Return (x, y) of the center of cell containing provided text 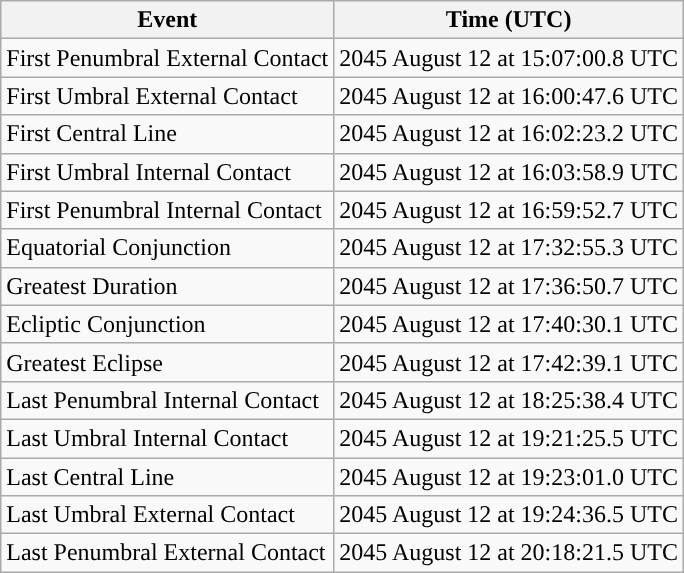
2045 August 12 at 18:25:38.4 UTC (509, 400)
2045 August 12 at 17:36:50.7 UTC (509, 286)
Last Umbral Internal Contact (168, 438)
2045 August 12 at 15:07:00.8 UTC (509, 58)
2045 August 12 at 16:59:52.7 UTC (509, 210)
2045 August 12 at 19:23:01.0 UTC (509, 477)
First Penumbral External Contact (168, 58)
2045 August 12 at 16:00:47.6 UTC (509, 96)
First Central Line (168, 134)
2045 August 12 at 19:24:36.5 UTC (509, 515)
First Umbral Internal Contact (168, 172)
Last Umbral External Contact (168, 515)
Time (UTC) (509, 20)
Last Central Line (168, 477)
Equatorial Conjunction (168, 248)
2045 August 12 at 17:42:39.1 UTC (509, 362)
Event (168, 20)
2045 August 12 at 19:21:25.5 UTC (509, 438)
2045 August 12 at 16:03:58.9 UTC (509, 172)
First Umbral External Contact (168, 96)
Ecliptic Conjunction (168, 324)
Last Penumbral Internal Contact (168, 400)
Greatest Duration (168, 286)
2045 August 12 at 16:02:23.2 UTC (509, 134)
2045 August 12 at 17:32:55.3 UTC (509, 248)
Greatest Eclipse (168, 362)
2045 August 12 at 20:18:21.5 UTC (509, 553)
Last Penumbral External Contact (168, 553)
2045 August 12 at 17:40:30.1 UTC (509, 324)
First Penumbral Internal Contact (168, 210)
